Extract the (X, Y) coordinate from the center of the cell holding the provided text.  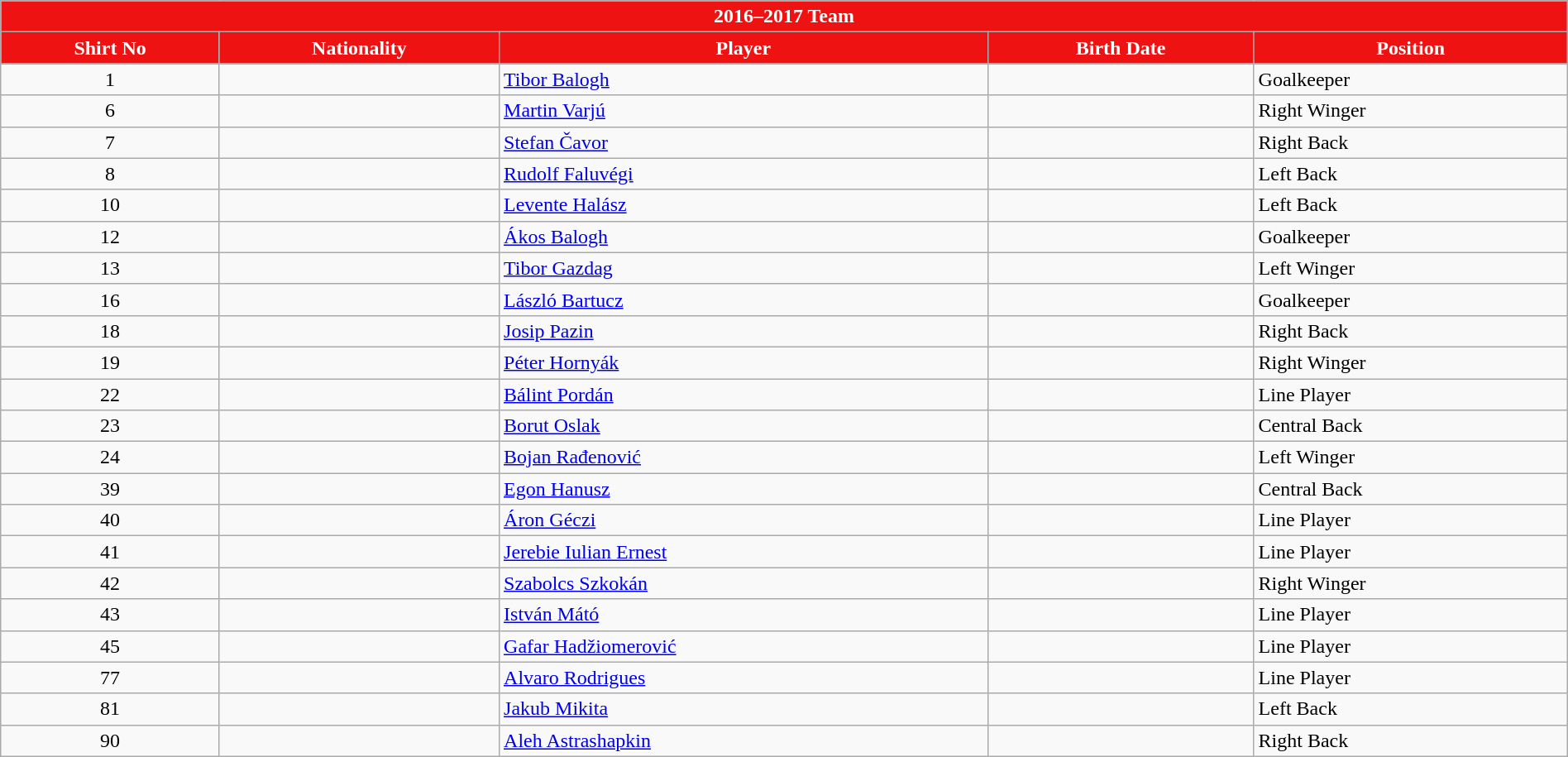
90 (111, 740)
István Mátó (744, 615)
Position (1411, 48)
Borut Oslak (744, 426)
81 (111, 709)
Bálint Pordán (744, 395)
Alvaro Rodrigues (744, 678)
Nationality (359, 48)
12 (111, 237)
Áron Géczi (744, 520)
Szabolcs Szkokán (744, 583)
40 (111, 520)
Tibor Gazdag (744, 268)
Jakub Mikita (744, 709)
7 (111, 142)
39 (111, 489)
2016–2017 Team (784, 17)
24 (111, 458)
77 (111, 678)
10 (111, 205)
42 (111, 583)
László Bartucz (744, 299)
Aleh Astrashapkin (744, 740)
18 (111, 331)
1 (111, 79)
41 (111, 552)
Gafar Hadžiomerović (744, 646)
Martin Varjú (744, 111)
Player (744, 48)
Rudolf Faluvégi (744, 174)
23 (111, 426)
Bojan Rađenović (744, 458)
45 (111, 646)
Levente Halász (744, 205)
Josip Pazin (744, 331)
16 (111, 299)
Ákos Balogh (744, 237)
8 (111, 174)
6 (111, 111)
13 (111, 268)
Jerebie Iulian Ernest (744, 552)
19 (111, 362)
Shirt No (111, 48)
Birth Date (1121, 48)
Tibor Balogh (744, 79)
22 (111, 395)
Stefan Čavor (744, 142)
Péter Hornyák (744, 362)
43 (111, 615)
Egon Hanusz (744, 489)
